Detect which cell encompasses the target text, then output its [x, y] center coordinate. 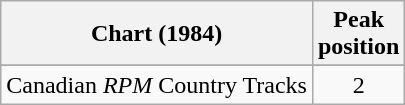
Chart (1984) [157, 34]
2 [358, 85]
Canadian RPM Country Tracks [157, 85]
Peakposition [358, 34]
